Pinpoint the cell where the given text exists, returning its [X, Y] midpoint coordinate. 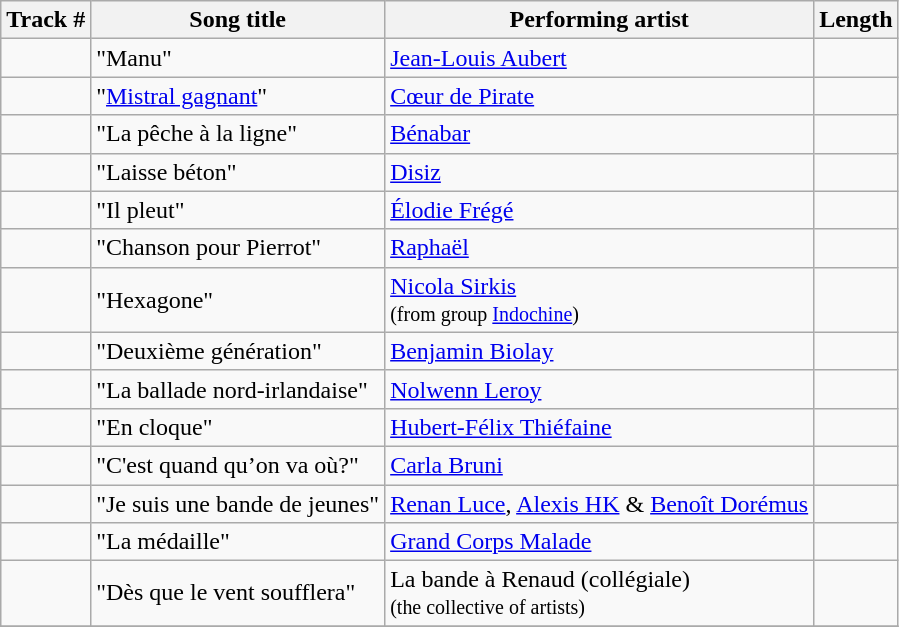
Renan Luce, Alexis HK & Benoît Dorémus [600, 503]
Grand Corps Malade [600, 542]
Song title [238, 20]
Cœur de Pirate [600, 96]
"Chanson pour Pierrot" [238, 248]
Track # [46, 20]
Bénabar [600, 134]
"Mistral gagnant" [238, 96]
Length [856, 20]
"Il pleut" [238, 210]
"Manu" [238, 58]
Nicola Sirkis (from group Indochine) [600, 300]
"Hexagone" [238, 300]
"En cloque" [238, 427]
La bande à Renaud (collégiale) (the collective of artists) [600, 594]
Benjamin Biolay [600, 351]
Élodie Frégé [600, 210]
"La ballade nord-irlandaise" [238, 389]
"Laisse béton" [238, 172]
"Dès que le vent soufflera" [238, 594]
"La médaille" [238, 542]
Hubert-Félix Thiéfaine [600, 427]
"La pêche à la ligne" [238, 134]
"Je suis une bande de jeunes" [238, 503]
Raphaël [600, 248]
"C'est quand qu’on va où?" [238, 465]
Nolwenn Leroy [600, 389]
Jean-Louis Aubert [600, 58]
"Deuxième génération" [238, 351]
Disiz [600, 172]
Carla Bruni [600, 465]
Performing artist [600, 20]
